Capture the cell that displays the provided text and extract its [x, y] central coordinate. 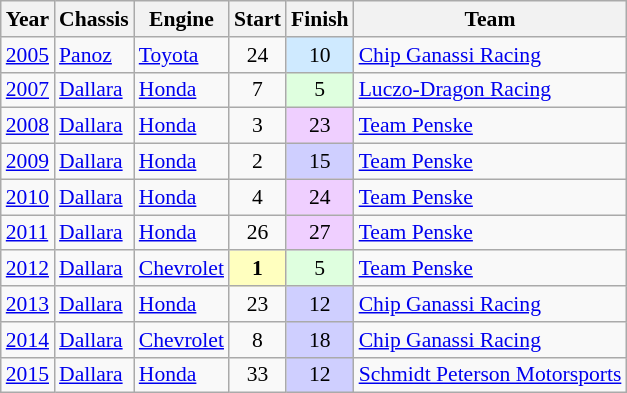
Finish [320, 19]
2007 [28, 90]
18 [320, 340]
Team [490, 19]
2015 [28, 375]
4 [258, 197]
2013 [28, 304]
Start [258, 19]
10 [320, 55]
2009 [28, 162]
26 [258, 233]
7 [258, 90]
15 [320, 162]
2012 [28, 269]
2010 [28, 197]
Luczo-Dragon Racing [490, 90]
33 [258, 375]
Chassis [94, 19]
Schmidt Peterson Motorsports [490, 375]
2008 [28, 126]
Toyota [182, 55]
2005 [28, 55]
Engine [182, 19]
Panoz [94, 55]
2011 [28, 233]
2014 [28, 340]
8 [258, 340]
3 [258, 126]
Year [28, 19]
27 [320, 233]
2 [258, 162]
1 [258, 269]
